Search for the cell housing the specified text and yield its [X, Y] center coordinate. 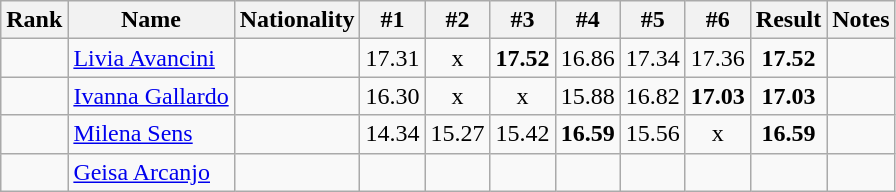
#5 [652, 20]
16.30 [392, 96]
#3 [522, 20]
15.27 [458, 134]
#6 [718, 20]
Geisa Arcanjo [151, 172]
Result [788, 20]
17.36 [718, 58]
Nationality [297, 20]
Ivanna Gallardo [151, 96]
15.88 [588, 96]
16.82 [652, 96]
15.56 [652, 134]
#1 [392, 20]
16.86 [588, 58]
#2 [458, 20]
#4 [588, 20]
Rank [34, 20]
Notes [861, 20]
Livia Avancini [151, 58]
14.34 [392, 134]
15.42 [522, 134]
Milena Sens [151, 134]
17.31 [392, 58]
17.34 [652, 58]
Name [151, 20]
